Provide the (x, y) coordinate of the cell's center where the given text is located.  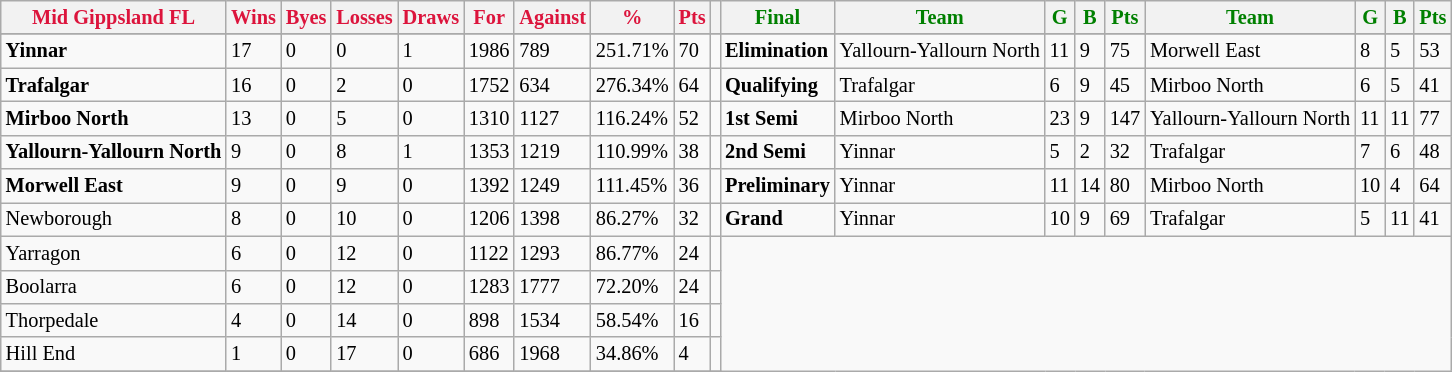
77 (1432, 118)
86.77% (632, 253)
45 (1125, 85)
34.86% (632, 354)
% (632, 17)
Thorpedale (114, 320)
1777 (552, 287)
38 (692, 152)
13 (254, 118)
Mid Gippsland FL (114, 17)
53 (1432, 51)
147 (1125, 118)
251.71% (632, 51)
Preliminary (778, 186)
1392 (489, 186)
Qualifying (778, 85)
1752 (489, 85)
7 (1370, 152)
Hill End (114, 354)
1353 (489, 152)
48 (1432, 152)
116.24% (632, 118)
Wins (254, 17)
Boolarra (114, 287)
75 (1125, 51)
1122 (489, 253)
Against (552, 17)
2nd Semi (778, 152)
686 (489, 354)
1219 (552, 152)
1249 (552, 186)
1968 (552, 354)
1283 (489, 287)
1986 (489, 51)
1127 (552, 118)
1398 (552, 219)
For (489, 17)
1310 (489, 118)
1st Semi (778, 118)
111.45% (632, 186)
80 (1125, 186)
Byes (306, 17)
36 (692, 186)
110.99% (632, 152)
789 (552, 51)
1534 (552, 320)
23 (1060, 118)
634 (552, 85)
70 (692, 51)
Newborough (114, 219)
1206 (489, 219)
52 (692, 118)
Draws (431, 17)
Yarragon (114, 253)
69 (1125, 219)
Final (778, 17)
898 (489, 320)
58.54% (632, 320)
Elimination (778, 51)
Grand (778, 219)
276.34% (632, 85)
72.20% (632, 287)
86.27% (632, 219)
1293 (552, 253)
Losses (364, 17)
